Scan for the cell matching the given text and deliver its [X, Y] coordinate at center. 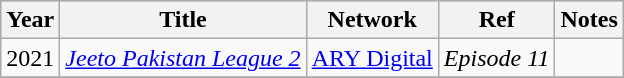
Notes [589, 20]
ARY Digital [372, 58]
Jeeto Pakistan League 2 [183, 58]
2021 [30, 58]
Network [372, 20]
Ref [496, 20]
Year [30, 20]
Episode 11 [496, 58]
Title [183, 20]
